Locate the cell with the specified text and output its (X, Y) center coordinate. 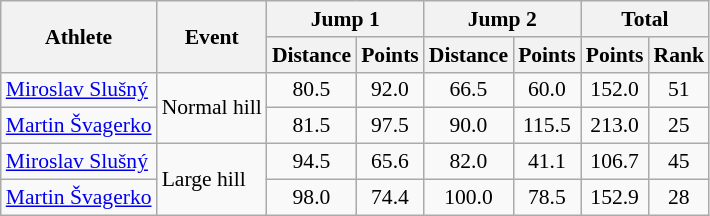
100.0 (468, 197)
97.5 (390, 126)
152.9 (615, 197)
Jump 2 (502, 19)
66.5 (468, 90)
Athlete (79, 36)
81.5 (312, 126)
94.5 (312, 162)
115.5 (547, 126)
Total (645, 19)
74.4 (390, 197)
25 (678, 126)
Jump 1 (346, 19)
60.0 (547, 90)
Rank (678, 55)
106.7 (615, 162)
65.6 (390, 162)
80.5 (312, 90)
98.0 (312, 197)
45 (678, 162)
82.0 (468, 162)
41.1 (547, 162)
Normal hill (212, 108)
78.5 (547, 197)
90.0 (468, 126)
51 (678, 90)
28 (678, 197)
Event (212, 36)
Large hill (212, 180)
213.0 (615, 126)
92.0 (390, 90)
152.0 (615, 90)
